From the cell containing the given text, extract its center point as [x, y] coordinate. 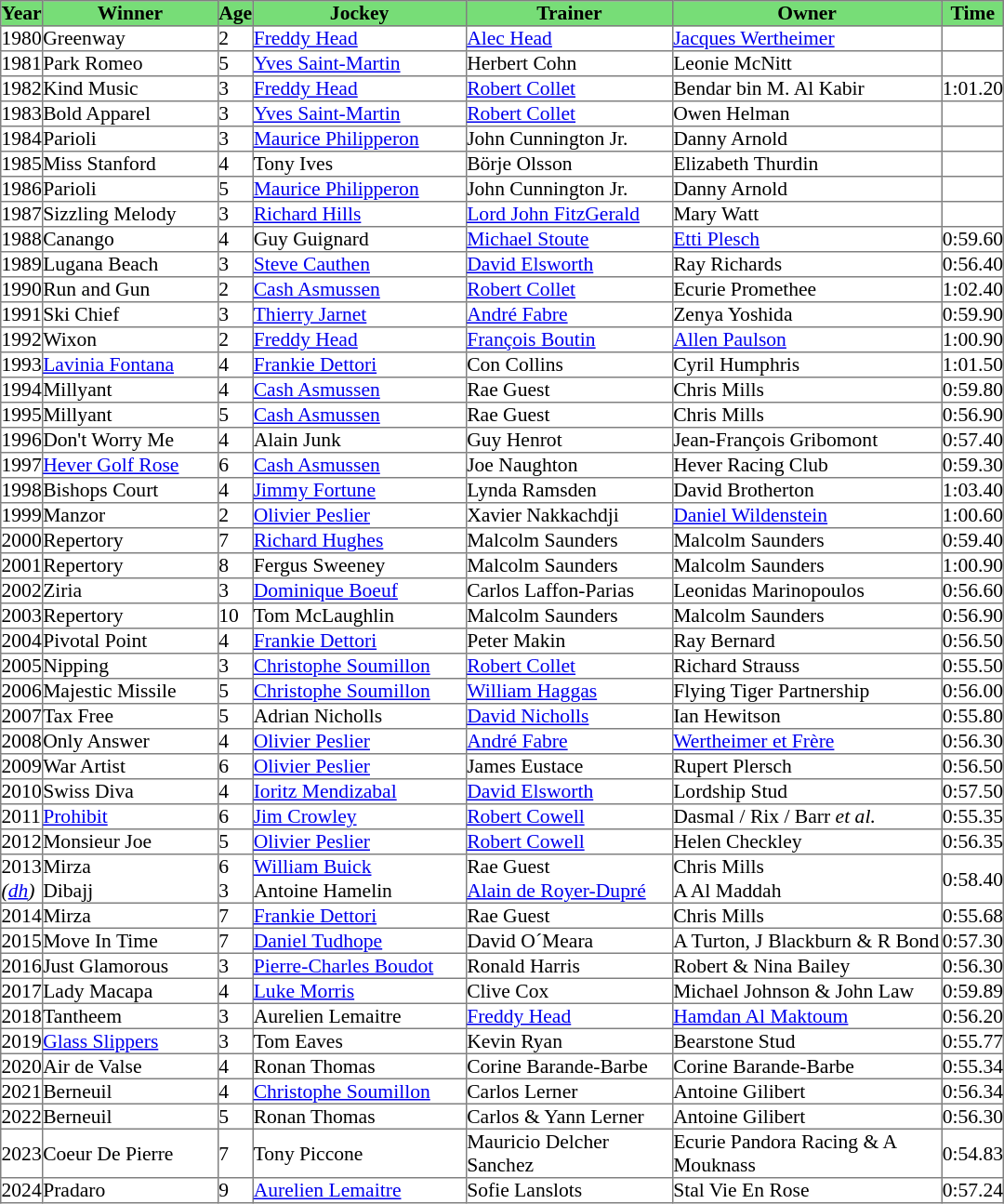
2019 [22, 1041]
0:55.50 [972, 666]
2016 [22, 965]
Hever Racing Club [807, 465]
Owner [807, 13]
Joe Naughton [569, 465]
Pivotal Point [130, 642]
Move In Time [130, 941]
Mauricio Delcher Sanchez [569, 1153]
Kevin Ryan [569, 1041]
0:59.80 [972, 390]
Zenya Yoshida [807, 314]
Majestic Missile [130, 692]
Manzor [130, 515]
8 [234, 565]
Peter Makin [569, 642]
MirzaDibajj [130, 879]
2022 [22, 1116]
William BuickAntoine Hamelin [360, 879]
Michael Johnson & John Law [807, 991]
Rupert Plersch [807, 766]
Miss Stanford [130, 164]
Ecurie Promethee [807, 290]
Only Answer [130, 742]
Stal Vie En Rose [807, 1190]
William Haggas [569, 692]
0:57.30 [972, 941]
0:55.80 [972, 716]
Adrian Nicholls [360, 716]
Prohibit [130, 816]
2012 [22, 842]
Daniel Tudhope [360, 941]
David O´Meara [569, 941]
Swiss Diva [130, 792]
Coeur De Pierre [130, 1153]
Richard Hills [360, 214]
2023 [22, 1153]
Richard Strauss [807, 666]
1998 [22, 491]
Ski Chief [130, 314]
10 [234, 615]
Tony Ives [360, 164]
0:57.50 [972, 792]
2001 [22, 565]
David Nicholls [569, 716]
1984 [22, 139]
1992 [22, 340]
Wertheimer et Frère [807, 742]
63 [234, 879]
Canango [130, 240]
1981 [22, 63]
1990 [22, 290]
1994 [22, 390]
François Boutin [569, 340]
Jimmy Fortune [360, 491]
Ray Bernard [807, 642]
1997 [22, 465]
2006 [22, 692]
1:03.40 [972, 491]
Winner [130, 13]
Glass Slippers [130, 1041]
Allen Paulson [807, 340]
1993 [22, 364]
Carlos & Yann Lerner [569, 1116]
Owen Helman [807, 113]
2014 [22, 915]
1995 [22, 415]
2009 [22, 766]
Trainer [569, 13]
0:59.90 [972, 314]
Lady Macapa [130, 991]
Ray Richards [807, 264]
2004 [22, 642]
Flying Tiger Partnership [807, 692]
1989 [22, 264]
1982 [22, 89]
Lynda Ramsden [569, 491]
2024 [22, 1190]
1:00.60 [972, 515]
0:55.77 [972, 1041]
Ziria [130, 591]
Time [972, 13]
0:59.89 [972, 991]
Guy Henrot [569, 441]
Xavier Nakkachdji [569, 515]
Chris MillsA Al Maddah [807, 879]
Clive Cox [569, 991]
Tom McLaughlin [360, 615]
Ian Hewitson [807, 716]
0:56.35 [972, 842]
Jockey [360, 13]
Lavinia Fontana [130, 364]
Etti Plesch [807, 240]
Year [22, 13]
Tax Free [130, 716]
Sofie Lanslots [569, 1190]
0:59.60 [972, 240]
Wixon [130, 340]
Carlos Lerner [569, 1092]
Carlos Laffon-Parias [569, 591]
Dasmal / Rix / Barr et al. [807, 816]
1:01.20 [972, 89]
Lord John FitzGerald [569, 214]
Bendar bin M. Al Kabir [807, 89]
Mirza [130, 915]
Mary Watt [807, 214]
0:56.40 [972, 264]
Lugana Beach [130, 264]
Greenway [130, 39]
1999 [22, 515]
Michael Stoute [569, 240]
Con Collins [569, 364]
War Artist [130, 766]
0:58.40 [972, 879]
Leonidas Marinopoulos [807, 591]
0:55.35 [972, 816]
Robert & Nina Bailey [807, 965]
1980 [22, 39]
Ronald Harris [569, 965]
Dominique Boeuf [360, 591]
Nipping [130, 666]
0:54.83 [972, 1153]
2021 [22, 1092]
0:56.00 [972, 692]
Bold Apparel [130, 113]
1:01.50 [972, 364]
Jacques Wertheimer [807, 39]
0:56.20 [972, 1015]
1988 [22, 240]
2013(dh) [22, 879]
A Turton, J Blackburn & R Bond [807, 941]
Guy Guignard [360, 240]
Rae GuestAlain de Royer-Dupré [569, 879]
Air de Valse [130, 1065]
1991 [22, 314]
Hever Golf Rose [130, 465]
Lordship Stud [807, 792]
Alain Junk [360, 441]
2017 [22, 991]
Don't Worry Me [130, 441]
Pierre-Charles Boudot [360, 965]
2007 [22, 716]
Alec Head [569, 39]
0:59.40 [972, 541]
Tantheem [130, 1015]
Sizzling Melody [130, 214]
1983 [22, 113]
Hamdan Al Maktoum [807, 1015]
2020 [22, 1065]
Tom Eaves [360, 1041]
2010 [22, 792]
0:56.34 [972, 1092]
Jim Crowley [360, 816]
James Eustace [569, 766]
1987 [22, 214]
0:57.24 [972, 1190]
Monsieur Joe [130, 842]
2003 [22, 615]
Kind Music [130, 89]
Ecurie Pandora Racing & A Mouknass [807, 1153]
Elizabeth Thurdin [807, 164]
Börje Olsson [569, 164]
Jean-François Gribomont [807, 441]
Luke Morris [360, 991]
Thierry Jarnet [360, 314]
Steve Cauthen [360, 264]
1996 [22, 441]
0:59.30 [972, 465]
1985 [22, 164]
0:57.40 [972, 441]
2011 [22, 816]
Age [234, 13]
Cyril Humphris [807, 364]
Park Romeo [130, 63]
0:55.68 [972, 915]
Just Glamorous [130, 965]
Run and Gun [130, 290]
Leonie McNitt [807, 63]
2002 [22, 591]
0:56.60 [972, 591]
2018 [22, 1015]
Bearstone Stud [807, 1041]
Richard Hughes [360, 541]
2000 [22, 541]
Daniel Wildenstein [807, 515]
2008 [22, 742]
Ioritz Mendizabal [360, 792]
1:02.40 [972, 290]
Herbert Cohn [569, 63]
Pradaro [130, 1190]
0:55.34 [972, 1065]
David Brotherton [807, 491]
9 [234, 1190]
Tony Piccone [360, 1153]
Helen Checkley [807, 842]
1986 [22, 190]
2005 [22, 666]
Fergus Sweeney [360, 565]
2015 [22, 941]
Bishops Court [130, 491]
